Detect which cell encompasses the target text, then output its (X, Y) center coordinate. 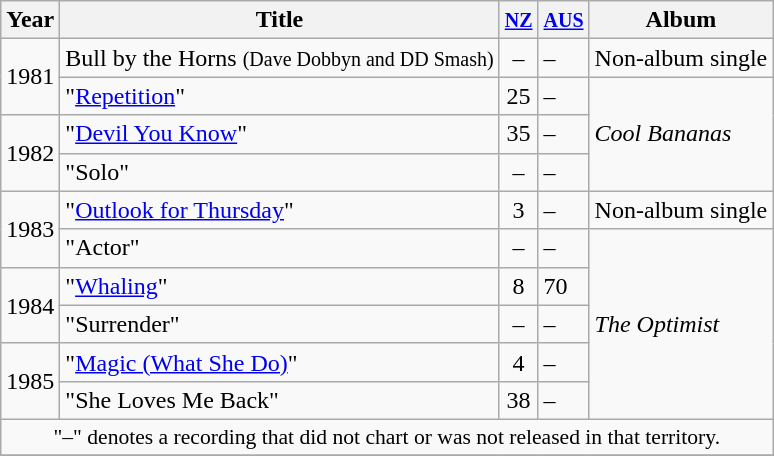
"Magic (What She Do)" (280, 362)
25 (518, 96)
Year (30, 20)
AUS (564, 20)
NZ (518, 20)
"–" denotes a recording that did not chart or was not released in that territory. (387, 437)
"Repetition" (280, 96)
"Devil You Know" (280, 134)
1982 (30, 153)
"Whaling" (280, 286)
1981 (30, 77)
"Solo" (280, 172)
Album (681, 20)
35 (518, 134)
1985 (30, 381)
1984 (30, 305)
"Outlook for Thursday" (280, 210)
70 (564, 286)
1983 (30, 229)
Title (280, 20)
38 (518, 400)
3 (518, 210)
4 (518, 362)
"Actor" (280, 248)
Bull by the Horns (Dave Dobbyn and DD Smash) (280, 58)
"Surrender" (280, 324)
Cool Bananas (681, 134)
8 (518, 286)
"She Loves Me Back" (280, 400)
The Optimist (681, 324)
